Search for the cell housing the specified text and yield its (X, Y) center coordinate. 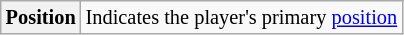
Position (41, 17)
Indicates the player's primary position (242, 17)
